Search for the cell housing the specified text and yield its (X, Y) center coordinate. 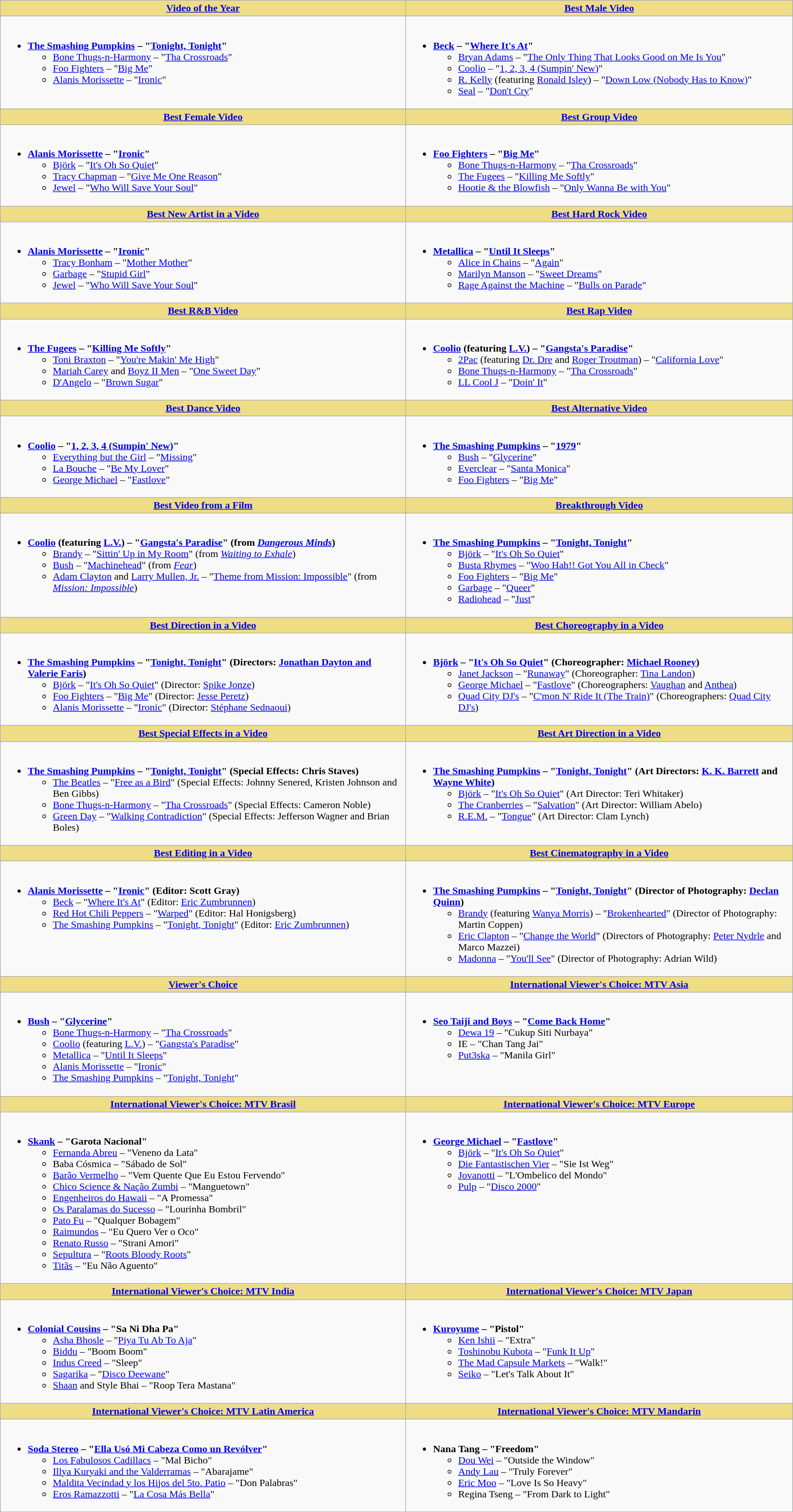
George Michael – "Fastlove"Björk – "It's Oh So Quiet"Die Fantastischen Vier – "Sie Ist Weg"Jovanotti – "L'Ombelico del Mondo"Pulp – "Disco 2000" (599, 1198)
Breakthrough Video (599, 505)
Best Group Video (599, 117)
Foo Fighters – "Big Me"Bone Thugs-n-Harmony – "Tha Crossroads"The Fugees – "Killing Me Softly"Hootie & the Blowfish – "Only Wanna Be with You" (599, 165)
Best Video from a Film (203, 505)
Metallica – "Until It Sleeps"Alice in Chains – "Again"Marilyn Manson – "Sweet Dreams"Rage Against the Machine – "Bulls on Parade" (599, 262)
Coolio – "1, 2, 3, 4 (Sumpin' New)"Everything but the Girl – "Missing"La Bouche – "Be My Lover"George Michael – "Fastlove" (203, 457)
Nana Tang – "Freedom"Dou Wei – "Outside the Window"Andy Lau – "Truly Forever"Eric Moo – "Love Is So Heavy"Regina Tseng – "From Dark to Light" (599, 1466)
International Viewer's Choice: MTV Japan (599, 1291)
Best Male Video (599, 8)
International Viewer's Choice: MTV Brasil (203, 1104)
Seo Taiji and Boys – "Come Back Home"Dewa 19 – "Cukup Siti Nurbaya"IE – "Chan Tang Jai"Put3ska – "Manila Girl" (599, 1044)
The Smashing Pumpkins – "Tonight, Tonight"Bone Thugs-n-Harmony – "Tha Crossroads"Foo Fighters – "Big Me"Alanis Morissette – "Ironic" (203, 63)
Kuroyume – "Pistol"Ken Ishii – "Extra"Toshinobu Kubota – "Funk It Up"The Mad Capsule Markets – "Walk!"Seiko – "Let's Talk About It" (599, 1351)
International Viewer's Choice: MTV Europe (599, 1104)
The Fugees – "Killing Me Softly"Toni Braxton – "You're Makin' Me High"Mariah Carey and Boyz II Men – "One Sweet Day"D'Angelo – "Brown Sugar" (203, 359)
Best Dance Video (203, 408)
The Smashing Pumpkins – "1979"Bush – "Glycerine"Everclear – "Santa Monica"Foo Fighters – "Big Me" (599, 457)
International Viewer's Choice: MTV Latin America (203, 1411)
Alanis Morissette – "Ironic"Björk – "It's Oh So Quiet"Tracy Chapman – "Give Me One Reason"Jewel – "Who Will Save Your Soul" (203, 165)
Best R&B Video (203, 311)
Alanis Morissette – "Ironic"Tracy Bonham – "Mother Mother"Garbage – "Stupid Girl"Jewel – "Who Will Save Your Soul" (203, 262)
Best Editing in a Video (203, 853)
Best Art Direction in a Video (599, 734)
Viewer's Choice (203, 984)
Best Alternative Video (599, 408)
International Viewer's Choice: MTV India (203, 1291)
Best Female Video (203, 117)
Best Special Effects in a Video (203, 734)
International Viewer's Choice: MTV Mandarin (599, 1411)
International Viewer's Choice: MTV Asia (599, 984)
Best Rap Video (599, 311)
Best Direction in a Video (203, 625)
Best Hard Rock Video (599, 214)
Best Cinematography in a Video (599, 853)
Best New Artist in a Video (203, 214)
Video of the Year (203, 8)
Best Choreography in a Video (599, 625)
